Output the (X, Y) coordinate of the center of the cell containing the given text.  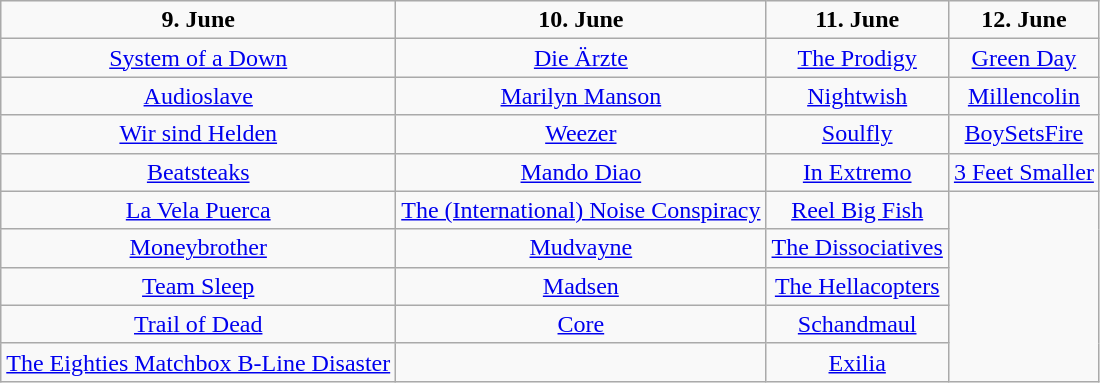
11. June (857, 20)
Green Day (1024, 58)
Schandmaul (857, 324)
The Hellacopters (857, 286)
The Eighties Matchbox B-Line Disaster (198, 362)
Die Ärzte (581, 58)
The Prodigy (857, 58)
Reel Big Fish (857, 210)
Nightwish (857, 96)
10. June (581, 20)
Audioslave (198, 96)
La Vela Puerca (198, 210)
12. June (1024, 20)
Moneybrother (198, 248)
Trail of Dead (198, 324)
3 Feet Smaller (1024, 172)
Soulfly (857, 134)
System of a Down (198, 58)
The (International) Noise Conspiracy (581, 210)
9. June (198, 20)
In Extremo (857, 172)
Beatsteaks (198, 172)
The Dissociatives (857, 248)
Weezer (581, 134)
Mudvayne (581, 248)
Core (581, 324)
Marilyn Manson (581, 96)
Team Sleep (198, 286)
Exilia (857, 362)
BoySetsFire (1024, 134)
Wir sind Helden (198, 134)
Mando Diao (581, 172)
Millencolin (1024, 96)
Madsen (581, 286)
